Search for the cell housing the specified text and yield its [X, Y] center coordinate. 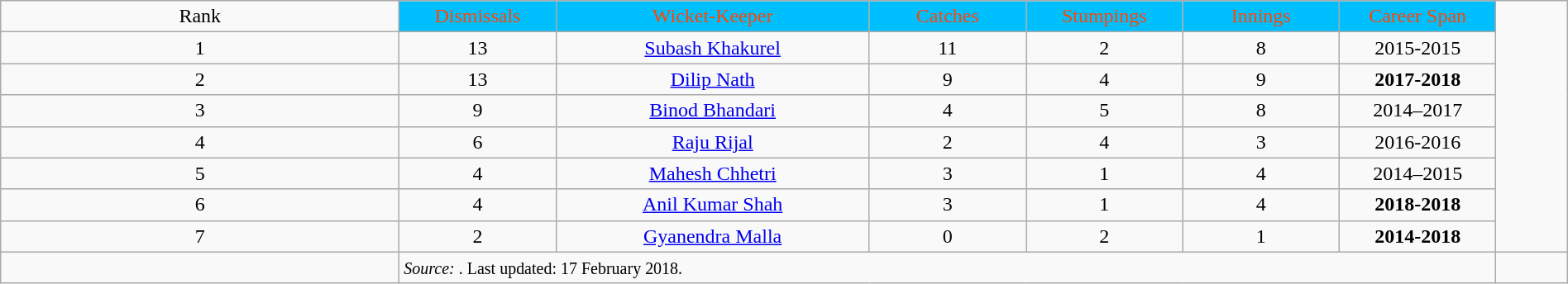
2017-2018 [1417, 79]
Wicket-Keeper [713, 17]
11 [948, 48]
Mahesh Chhetri [713, 173]
Dismissals [478, 17]
Gyanendra Malla [713, 236]
Innings [1260, 17]
2014-2018 [1417, 236]
Career Span [1417, 17]
Source: . Last updated: 17 February 2018. [948, 267]
Subash Khakurel [713, 48]
7 [200, 236]
2014–2017 [1417, 111]
Anil Kumar Shah [713, 205]
Binod Bhandari [713, 111]
2018-2018 [1417, 205]
0 [948, 236]
2016-2016 [1417, 142]
Catches [948, 17]
Raju Rijal [713, 142]
2015-2015 [1417, 48]
2014–2015 [1417, 173]
Dilip Nath [713, 79]
Rank [200, 17]
Stumpings [1105, 17]
